Detect which cell encompasses the target text, then output its (x, y) center coordinate. 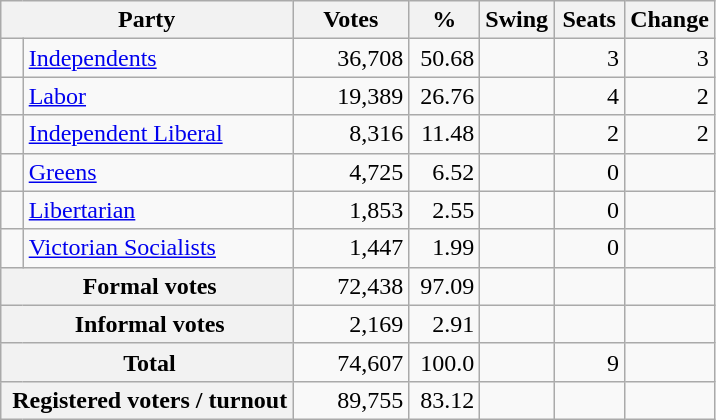
Registered voters / turnout (147, 400)
83.12 (444, 400)
72,438 (351, 286)
Independents (158, 58)
Libertarian (158, 210)
Independent Liberal (158, 134)
Party (147, 20)
1,853 (351, 210)
Victorian Socialists (158, 248)
19,389 (351, 96)
Formal votes (147, 286)
89,755 (351, 400)
% (444, 20)
Seats (590, 20)
Greens (158, 172)
100.0 (444, 362)
74,607 (351, 362)
Informal votes (147, 324)
97.09 (444, 286)
2.91 (444, 324)
4 (590, 96)
2.55 (444, 210)
11.48 (444, 134)
50.68 (444, 58)
Swing (517, 20)
26.76 (444, 96)
Votes (351, 20)
4,725 (351, 172)
9 (590, 362)
1,447 (351, 248)
Change (670, 20)
8,316 (351, 134)
Labor (158, 96)
6.52 (444, 172)
2,169 (351, 324)
Total (147, 362)
1.99 (444, 248)
36,708 (351, 58)
